Provide the (x, y) coordinate of the cell's center where the given text is located.  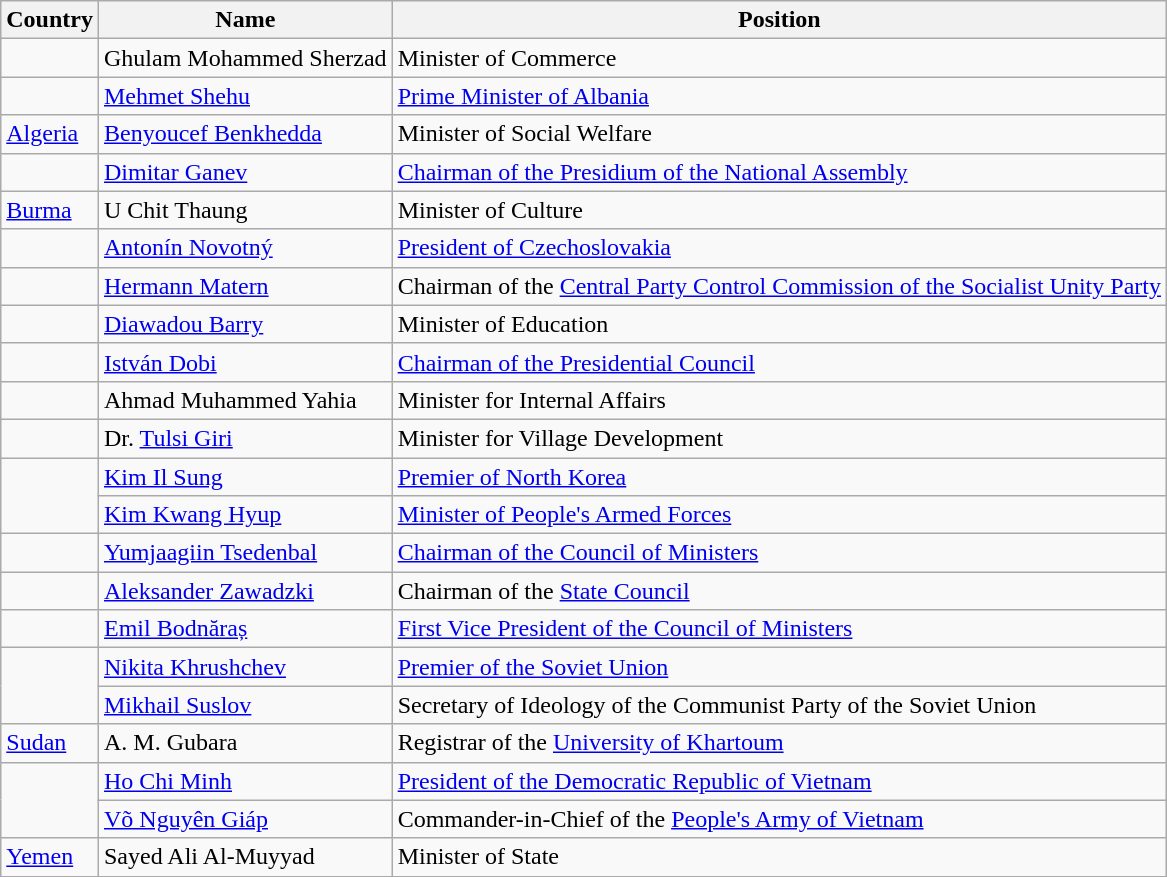
Ahmad Muhammed Yahia (245, 400)
Country (50, 20)
Sudan (50, 743)
Chairman of the Central Party Control Commission of the Socialist Unity Party (779, 286)
Nikita Khrushchev (245, 667)
Benyoucef Benkhedda (245, 134)
Chairman of the Council of Ministers (779, 553)
Position (779, 20)
Diawadou Barry (245, 324)
Mehmet Shehu (245, 96)
Minister for Internal Affairs (779, 400)
Premier of North Korea (779, 477)
Minister of Education (779, 324)
Ho Chi Minh (245, 781)
Ghulam Mohammed Sherzad (245, 58)
Antonín Novotný (245, 248)
Minister of State (779, 857)
Secretary of Ideology of the Communist Party of the Soviet Union (779, 705)
President of the Democratic Republic of Vietnam (779, 781)
Mikhail Suslov (245, 705)
Kim Il Sung (245, 477)
Chairman of the Presidential Council (779, 362)
A. M. Gubara (245, 743)
Burma (50, 210)
Chairman of the State Council (779, 591)
Sayed Ali Al-Muyyad (245, 857)
Yumjaagiin Tsedenbal (245, 553)
Emil Bodnăraș (245, 629)
Minister of People's Armed Forces (779, 515)
Dimitar Ganev (245, 172)
Registrar of the University of Khartoum (779, 743)
István Dobi (245, 362)
Kim Kwang Hyup (245, 515)
President of Czechoslovakia (779, 248)
Commander-in-Chief of the People's Army of Vietnam (779, 819)
Name (245, 20)
Premier of the Soviet Union (779, 667)
First Vice President of the Council of Ministers (779, 629)
Minister of Social Welfare (779, 134)
Minister of Culture (779, 210)
Hermann Matern (245, 286)
Aleksander Zawadzki (245, 591)
Algeria (50, 134)
Dr. Tulsi Giri (245, 438)
U Chit Thaung (245, 210)
Yemen (50, 857)
Võ Nguyên Giáp (245, 819)
Minister for Village Development (779, 438)
Chairman of the Presidium of the National Assembly (779, 172)
Prime Minister of Albania (779, 96)
Minister of Commerce (779, 58)
